Scan for the cell matching the given text and deliver its [X, Y] coordinate at center. 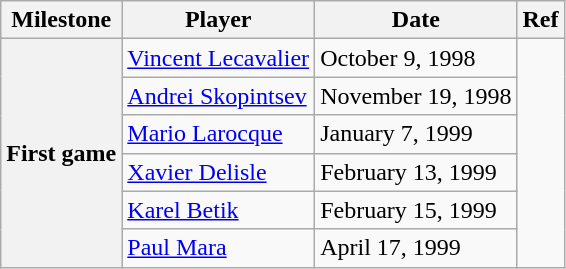
February 15, 1999 [416, 210]
Milestone [62, 20]
November 19, 1998 [416, 96]
First game [62, 153]
Ref [540, 20]
April 17, 1999 [416, 248]
January 7, 1999 [416, 134]
Paul Mara [218, 248]
February 13, 1999 [416, 172]
Andrei Skopintsev [218, 96]
Mario Larocque [218, 134]
Karel Betik [218, 210]
Vincent Lecavalier [218, 58]
Player [218, 20]
October 9, 1998 [416, 58]
Date [416, 20]
Xavier Delisle [218, 172]
